Detect which cell encompasses the target text, then output its [x, y] center coordinate. 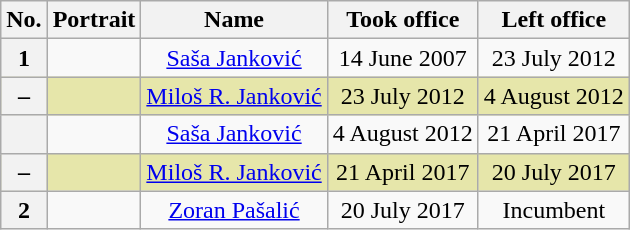
Incumbent [554, 210]
2 [24, 210]
1 [24, 58]
No. [24, 20]
Name [234, 20]
Took office [402, 20]
14 June 2007 [402, 58]
Portrait [94, 20]
Left office [554, 20]
Zoran Pašalić [234, 210]
